Pinpoint the cell where the given text exists, returning its (x, y) midpoint coordinate. 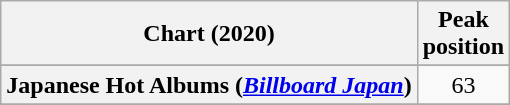
Chart (2020) (209, 34)
Peakposition (463, 34)
Japanese Hot Albums (Billboard Japan) (209, 85)
63 (463, 85)
